Pinpoint the cell where the given text exists, returning its [X, Y] midpoint coordinate. 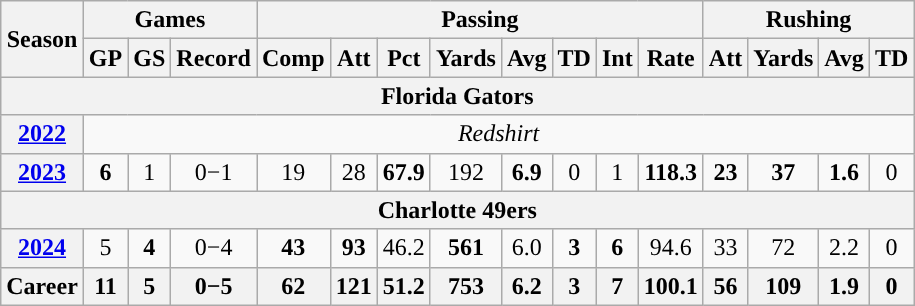
11 [105, 286]
GP [105, 58]
43 [293, 248]
1.6 [844, 172]
121 [354, 286]
4 [150, 248]
Comp [293, 58]
51.2 [404, 286]
118.3 [670, 172]
Season [42, 39]
561 [466, 248]
33 [725, 248]
192 [466, 172]
0−5 [214, 286]
0−1 [214, 172]
6.2 [526, 286]
109 [784, 286]
Charlotte 49ers [458, 210]
2.2 [844, 248]
Int [617, 58]
Games [170, 20]
62 [293, 286]
753 [466, 286]
56 [725, 286]
93 [354, 248]
GS [150, 58]
46.2 [404, 248]
72 [784, 248]
0−4 [214, 248]
2024 [42, 248]
7 [617, 286]
6.0 [526, 248]
37 [784, 172]
67.9 [404, 172]
2022 [42, 134]
19 [293, 172]
100.1 [670, 286]
23 [725, 172]
Rate [670, 58]
Pct [404, 58]
2023 [42, 172]
94.6 [670, 248]
Career [42, 286]
Rushing [808, 20]
Record [214, 58]
28 [354, 172]
Redshirt [498, 134]
6.9 [526, 172]
1.9 [844, 286]
Passing [480, 20]
Florida Gators [458, 96]
